Return the [x, y] coordinate for the center point of the cell that contains the specified text.  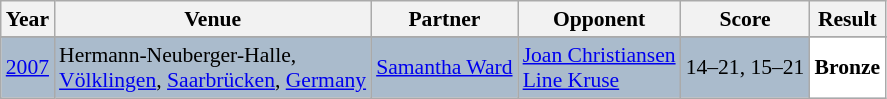
Bronze [847, 68]
Year [28, 19]
Hermann-Neuberger-Halle,Völklingen, Saarbrücken, Germany [212, 68]
2007 [28, 68]
Joan Christiansen Line Kruse [600, 68]
Venue [212, 19]
Partner [444, 19]
Result [847, 19]
Opponent [600, 19]
Score [746, 19]
Samantha Ward [444, 68]
14–21, 15–21 [746, 68]
